Find where the given text appears and provide that cell's center as (X, Y) coordinate. 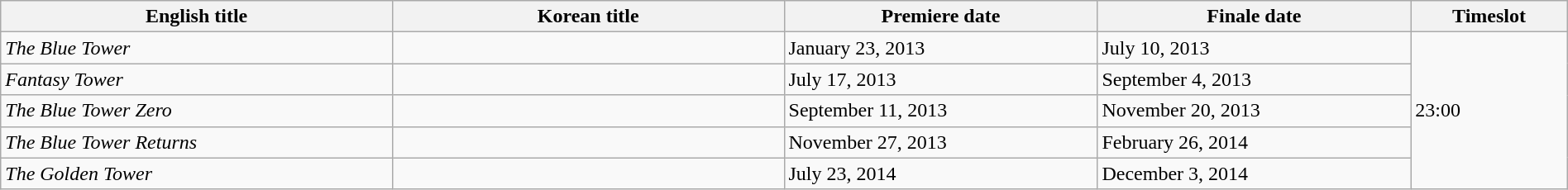
Premiere date (941, 17)
July 17, 2013 (941, 79)
September 4, 2013 (1254, 79)
December 3, 2014 (1254, 173)
The Blue Tower Returns (197, 142)
February 26, 2014 (1254, 142)
23:00 (1489, 111)
The Golden Tower (197, 173)
The Blue Tower Zero (197, 111)
July 23, 2014 (941, 173)
September 11, 2013 (941, 111)
Timeslot (1489, 17)
November 20, 2013 (1254, 111)
Fantasy Tower (197, 79)
July 10, 2013 (1254, 48)
English title (197, 17)
November 27, 2013 (941, 142)
January 23, 2013 (941, 48)
The Blue Tower (197, 48)
Finale date (1254, 17)
Korean title (588, 17)
